From the cell containing the given text, extract its center point as [X, Y] coordinate. 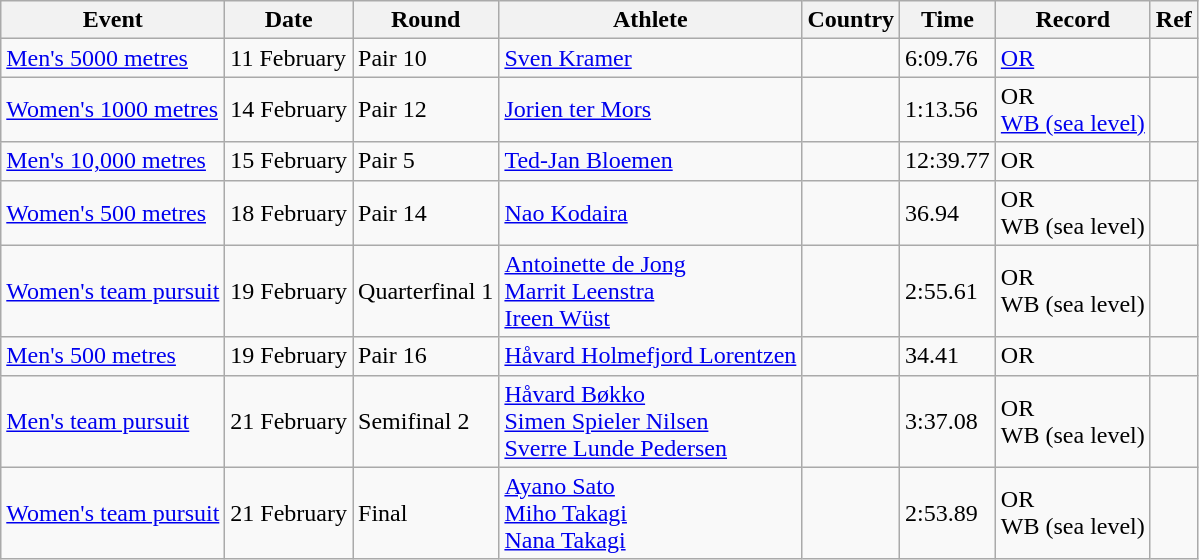
Time [948, 20]
Men's 5000 metres [113, 58]
3:37.08 [948, 421]
Country [851, 20]
12:39.77 [948, 161]
Women's 1000 metres [113, 110]
Record [1072, 20]
Pair 12 [426, 110]
Men's 500 metres [113, 356]
18 February [289, 212]
Ayano SatoMiho TakagiNana Takagi [650, 513]
Sven Kramer [650, 58]
Antoinette de JongMarrit LeenstraIreen Wüst [650, 291]
Quarterfinal 1 [426, 291]
Pair 14 [426, 212]
Final [426, 513]
Pair 16 [426, 356]
Men's 10,000 metres [113, 161]
14 February [289, 110]
Ted-Jan Bloemen [650, 161]
Håvard Holmefjord Lorentzen [650, 356]
2:53.89 [948, 513]
1:13.56 [948, 110]
Semifinal 2 [426, 421]
Nao Kodaira [650, 212]
15 February [289, 161]
Pair 5 [426, 161]
Athlete [650, 20]
11 February [289, 58]
Event [113, 20]
Pair 10 [426, 58]
36.94 [948, 212]
34.41 [948, 356]
Round [426, 20]
2:55.61 [948, 291]
Jorien ter Mors [650, 110]
Women's 500 metres [113, 212]
6:09.76 [948, 58]
Håvard BøkkoSimen Spieler NilsenSverre Lunde Pedersen [650, 421]
Ref [1174, 20]
Date [289, 20]
Men's team pursuit [113, 421]
